Search for the cell housing the specified text and yield its (x, y) center coordinate. 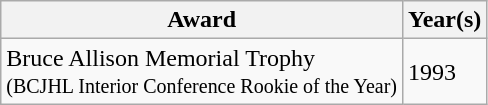
Award (202, 20)
Year(s) (444, 20)
1993 (444, 72)
Bruce Allison Memorial Trophy(BCJHL Interior Conference Rookie of the Year) (202, 72)
